Output the (x, y) coordinate of the center of the cell containing the given text.  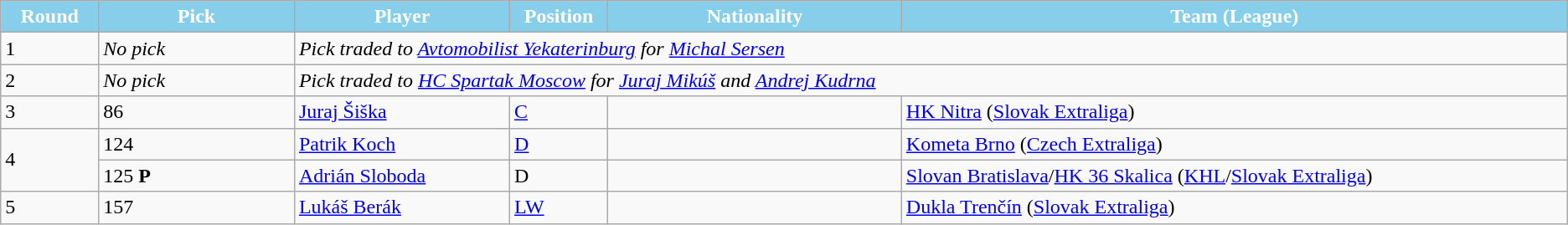
125 P (197, 176)
Kometa Brno (Czech Extraliga) (1235, 144)
2 (50, 80)
Player (402, 17)
1 (50, 49)
Round (50, 17)
LW (560, 207)
157 (197, 207)
Position (560, 17)
Team (League) (1235, 17)
HK Nitra (Slovak Extraliga) (1235, 112)
3 (50, 112)
C (560, 112)
Juraj Šiška (402, 112)
Pick (197, 17)
Patrik Koch (402, 144)
Adrián Sloboda (402, 176)
Nationality (756, 17)
Pick traded to HC Spartak Moscow for Juraj Mikúš and Andrej Kudrna (931, 80)
4 (50, 160)
Pick traded to Avtomobilist Yekaterinburg for Michal Sersen (931, 49)
Slovan Bratislava/HK 36 Skalica (KHL/Slovak Extraliga) (1235, 176)
Lukáš Berák (402, 207)
Dukla Trenčín (Slovak Extraliga) (1235, 207)
124 (197, 144)
86 (197, 112)
5 (50, 207)
